Return the (x, y) coordinate for the center point of the cell that contains the specified text.  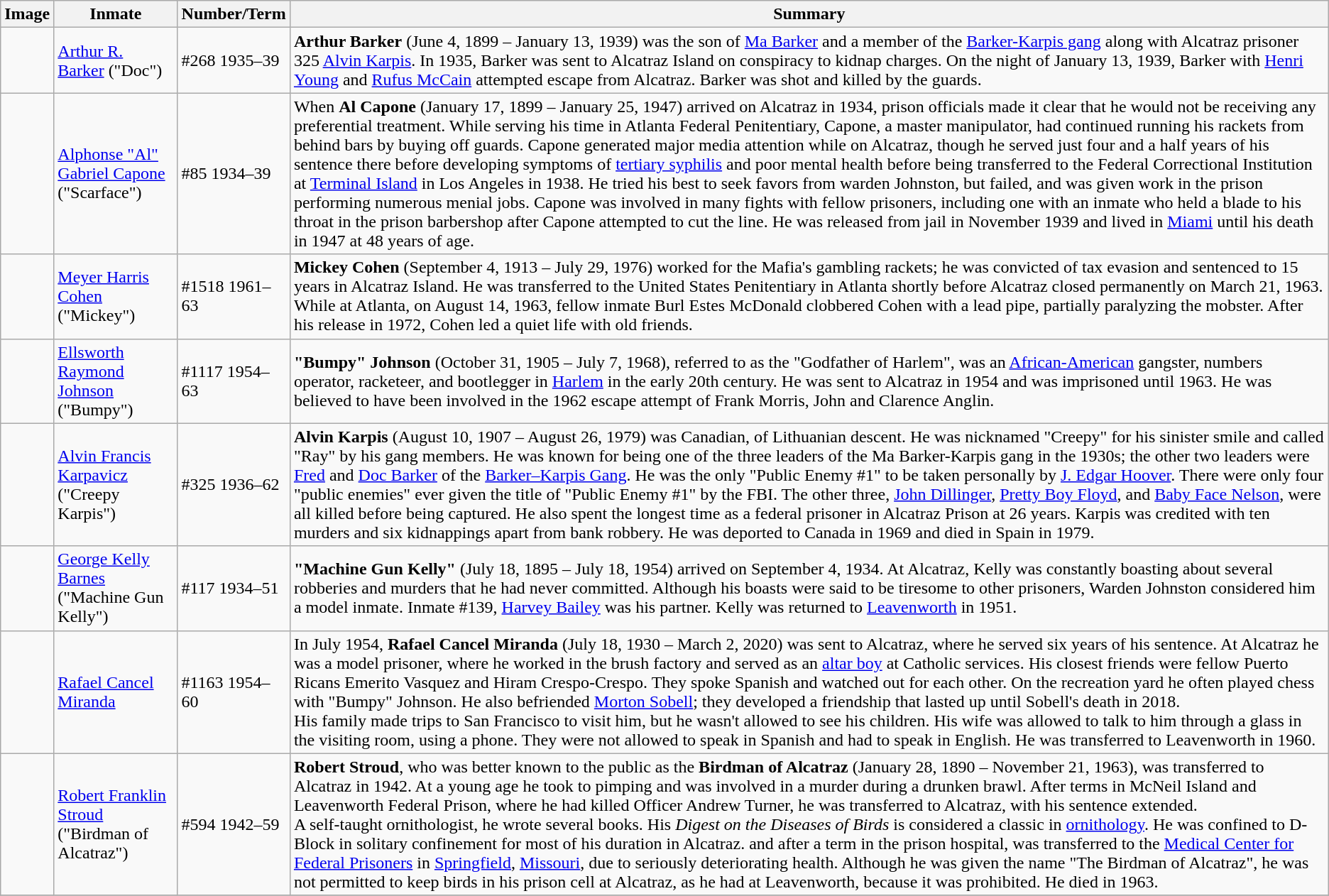
Number/Term (234, 14)
Alphonse "Al" Gabriel Capone ("Scarface") (116, 173)
#85 1934–39 (234, 173)
#268 1935–39 (234, 60)
Ellsworth Raymond Johnson ("Bumpy") (116, 381)
Summary (809, 14)
Image (27, 14)
#325 1936–62 (234, 484)
#117 1934–51 (234, 588)
#594 1942–59 (234, 824)
#1117 1954–63 (234, 381)
Inmate (116, 14)
Meyer Harris Cohen ("Mickey") (116, 297)
Rafael Cancel Miranda (116, 692)
Robert Franklin Stroud ("Birdman of Alcatraz") (116, 824)
Arthur R. Barker ("Doc") (116, 60)
George Kelly Barnes ("Machine Gun Kelly") (116, 588)
Alvin Francis Karpavicz ("Creepy Karpis") (116, 484)
#1163 1954–60 (234, 692)
#1518 1961–63 (234, 297)
